From the cell containing the given text, extract its center point as [x, y] coordinate. 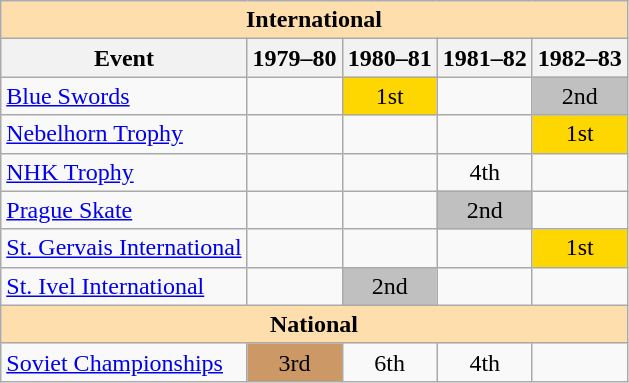
Event [124, 58]
Blue Swords [124, 96]
1980–81 [390, 58]
3rd [294, 362]
Soviet Championships [124, 362]
NHK Trophy [124, 172]
1982–83 [580, 58]
St. Ivel International [124, 286]
Prague Skate [124, 210]
St. Gervais International [124, 248]
1981–82 [484, 58]
National [314, 324]
6th [390, 362]
International [314, 20]
1979–80 [294, 58]
Nebelhorn Trophy [124, 134]
